Identify which cell holds the provided text, then report its (X, Y) central coordinate. 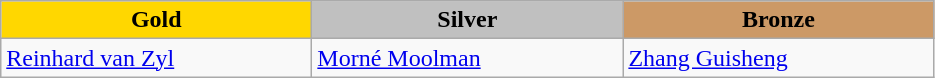
Zhang Guisheng (778, 58)
Bronze (778, 20)
Silver (468, 20)
Gold (156, 20)
Reinhard van Zyl (156, 58)
Morné Moolman (468, 58)
